Return the [X, Y] coordinate for the center point of the cell that contains the specified text.  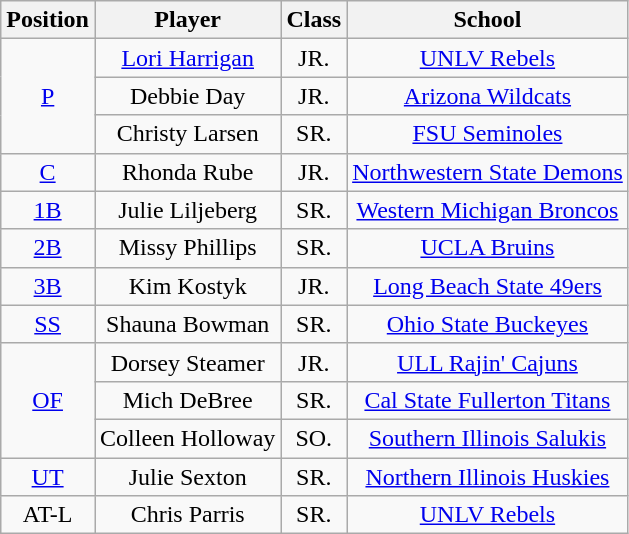
FSU Seminoles [488, 134]
Long Beach State 49ers [488, 286]
Rhonda Rube [187, 172]
2B [48, 248]
ULL Rajin' Cajuns [488, 362]
Kim Kostyk [187, 286]
School [488, 20]
C [48, 172]
Player [187, 20]
Debbie Day [187, 96]
P [48, 96]
Chris Parris [187, 515]
Northern Illinois Huskies [488, 477]
Northwestern State Demons [488, 172]
Christy Larsen [187, 134]
Lori Harrigan [187, 58]
Julie Liljeberg [187, 210]
Class [314, 20]
Julie Sexton [187, 477]
UCLA Bruins [488, 248]
OF [48, 400]
SS [48, 324]
3B [48, 286]
Colleen Holloway [187, 438]
1B [48, 210]
Dorsey Steamer [187, 362]
AT-L [48, 515]
SO. [314, 438]
UT [48, 477]
Shauna Bowman [187, 324]
Arizona Wildcats [488, 96]
Southern Illinois Salukis [488, 438]
Ohio State Buckeyes [488, 324]
Cal State Fullerton Titans [488, 400]
Position [48, 20]
Mich DeBree [187, 400]
Western Michigan Broncos [488, 210]
Missy Phillips [187, 248]
